For the text-containing cell, return its midpoint in (x, y) coordinate format. 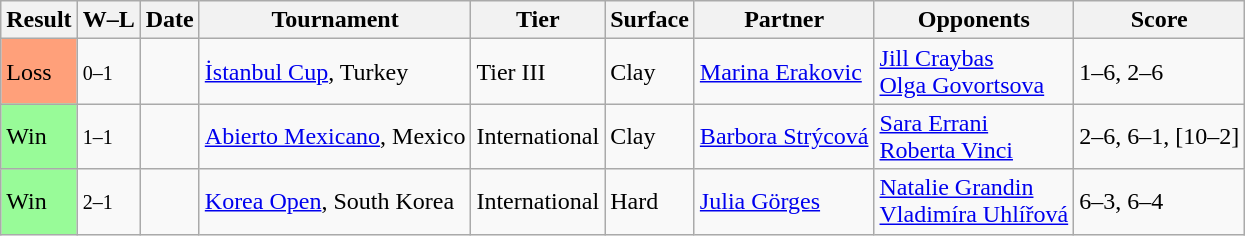
W–L (108, 20)
Score (1160, 20)
Barbora Strýcová (784, 136)
1–6, 2–6 (1160, 72)
Abierto Mexicano, Mexico (335, 136)
2–6, 6–1, [10–2] (1160, 136)
İstanbul Cup, Turkey (335, 72)
Tournament (335, 20)
2–1 (108, 202)
Sara Errani Roberta Vinci (974, 136)
0–1 (108, 72)
Marina Erakovic (784, 72)
Loss (39, 72)
Partner (784, 20)
Julia Görges (784, 202)
1–1 (108, 136)
Tier III (538, 72)
Date (170, 20)
Tier (538, 20)
6–3, 6–4 (1160, 202)
Natalie Grandin Vladimíra Uhlířová (974, 202)
Result (39, 20)
Hard (650, 202)
Jill Craybas Olga Govortsova (974, 72)
Opponents (974, 20)
Korea Open, South Korea (335, 202)
Surface (650, 20)
